Detect which cell encompasses the target text, then output its (X, Y) center coordinate. 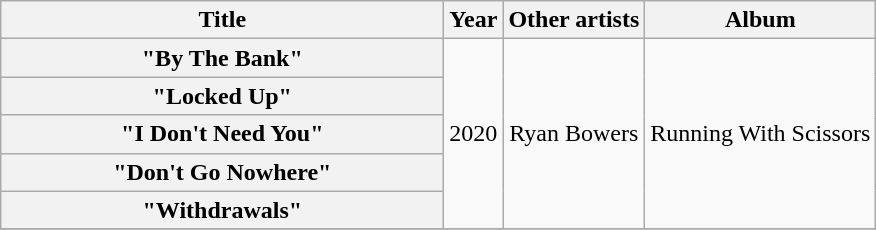
"Don't Go Nowhere" (222, 172)
"Withdrawals" (222, 210)
Ryan Bowers (574, 134)
Other artists (574, 20)
Year (474, 20)
Title (222, 20)
"I Don't Need You" (222, 134)
2020 (474, 134)
Album (760, 20)
"By The Bank" (222, 58)
Running With Scissors (760, 134)
"Locked Up" (222, 96)
